From the cell containing the given text, extract its center point as [X, Y] coordinate. 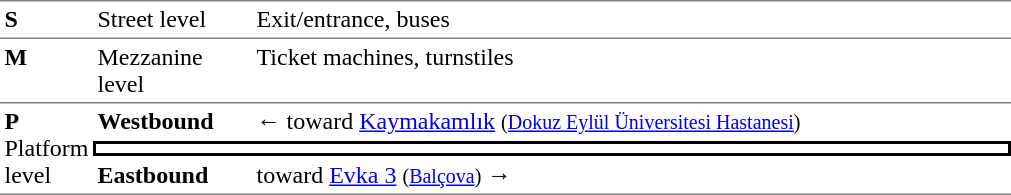
Eastbound [172, 176]
← toward Kaymakamlık (Dokuz Eylül Üniversitesi Hastanesi) [632, 122]
Street level [172, 19]
Westbound [172, 122]
Exit/entrance, buses [632, 19]
PPlatform level [46, 148]
toward Evka 3 (Balçova) → [632, 176]
M [46, 70]
Mezzanine level [172, 70]
S [46, 19]
Ticket machines, turnstiles [632, 70]
